Identify which cell holds the provided text, then report its [x, y] central coordinate. 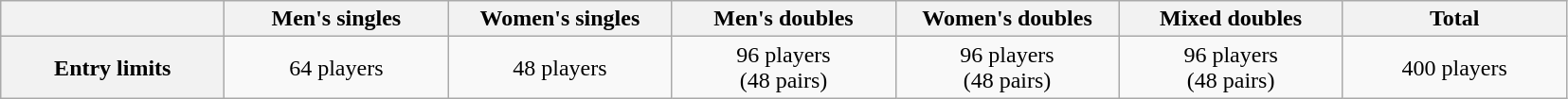
64 players [336, 68]
48 players [560, 68]
400 players [1454, 68]
Entry limits [113, 68]
Men's singles [336, 19]
Mixed doubles [1231, 19]
Men's doubles [784, 19]
Women's doubles [1007, 19]
Women's singles [560, 19]
Total [1454, 19]
